Return the [x, y] coordinate for the center point of the cell that contains the specified text.  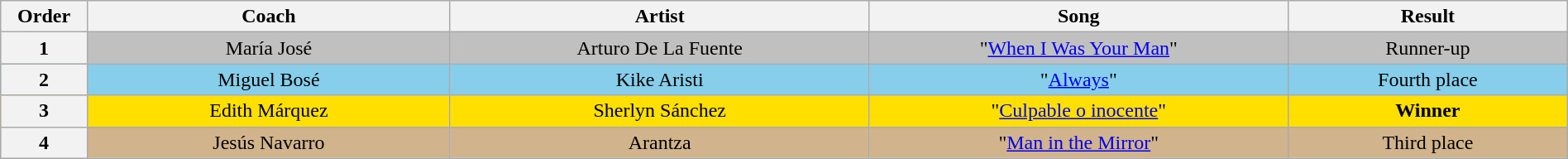
Edith Márquez [268, 111]
4 [45, 142]
Miguel Bosé [268, 79]
Kike Aristi [660, 79]
"Culpable o inocente" [1078, 111]
Runner-up [1428, 48]
Arantza [660, 142]
Jesús Navarro [268, 142]
Fourth place [1428, 79]
Arturo De La Fuente [660, 48]
Sherlyn Sánchez [660, 111]
"Man in the Mirror" [1078, 142]
Artist [660, 17]
"When I Was Your Man" [1078, 48]
Coach [268, 17]
Song [1078, 17]
2 [45, 79]
3 [45, 111]
María José [268, 48]
Order [45, 17]
Third place [1428, 142]
"Always" [1078, 79]
1 [45, 48]
Winner [1428, 111]
Result [1428, 17]
